Pinpoint the cell where the given text exists, returning its (x, y) midpoint coordinate. 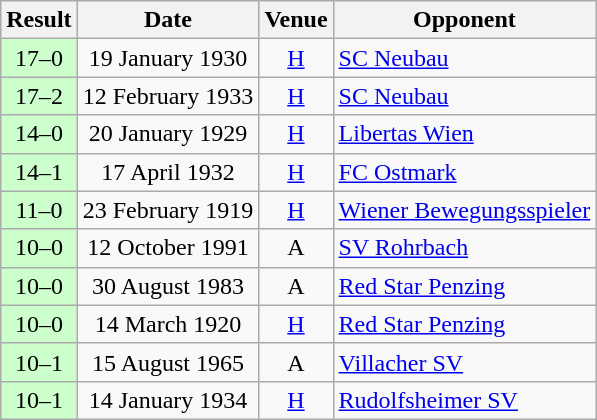
FC Ostmark (464, 172)
17–0 (39, 58)
Libertas Wien (464, 134)
Opponent (464, 20)
30 August 1983 (168, 286)
14–0 (39, 134)
17–2 (39, 96)
17 April 1932 (168, 172)
Date (168, 20)
SV Rohrbach (464, 248)
12 October 1991 (168, 248)
Venue (296, 20)
12 February 1933 (168, 96)
15 August 1965 (168, 362)
23 February 1919 (168, 210)
Rudolfsheimer SV (464, 400)
Result (39, 20)
20 January 1929 (168, 134)
14–1 (39, 172)
Villacher SV (464, 362)
14 March 1920 (168, 324)
11–0 (39, 210)
Wiener Bewegungsspieler (464, 210)
14 January 1934 (168, 400)
19 January 1930 (168, 58)
